Return the [x, y] coordinate for the center point of the cell that contains the specified text.  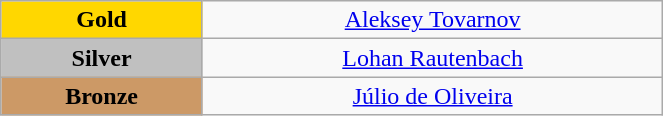
Lohan Rautenbach [432, 58]
Júlio de Oliveira [432, 96]
Bronze [102, 96]
Silver [102, 58]
Aleksey Tovarnov [432, 20]
Gold [102, 20]
